Return the [X, Y] coordinate for the center point of the cell that contains the specified text.  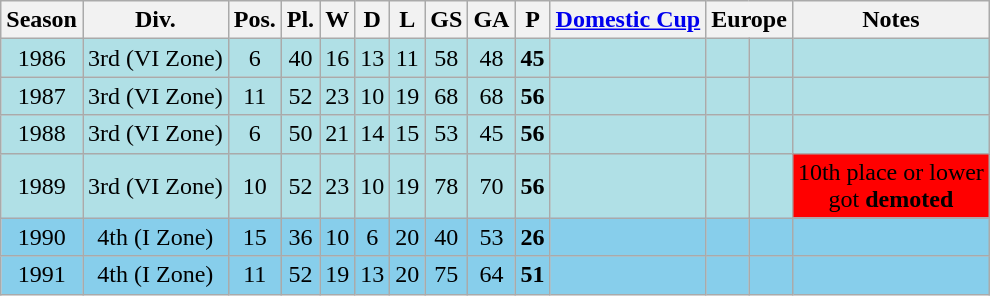
26 [532, 237]
GA [492, 20]
36 [300, 237]
58 [446, 58]
Domestic Cup [628, 20]
GS [446, 20]
16 [338, 58]
14 [372, 134]
Europe [750, 20]
Season [42, 20]
L [408, 20]
Div. [155, 20]
10th place or lower got demoted [890, 186]
78 [446, 186]
1991 [42, 275]
48 [492, 58]
D [372, 20]
Pos. [254, 20]
64 [492, 275]
W [338, 20]
75 [446, 275]
Pl. [300, 20]
51 [532, 275]
1988 [42, 134]
1989 [42, 186]
P [532, 20]
70 [492, 186]
Notes [890, 20]
1987 [42, 96]
1986 [42, 58]
50 [300, 134]
1990 [42, 237]
21 [338, 134]
